Find where the given text appears and provide that cell's center as (x, y) coordinate. 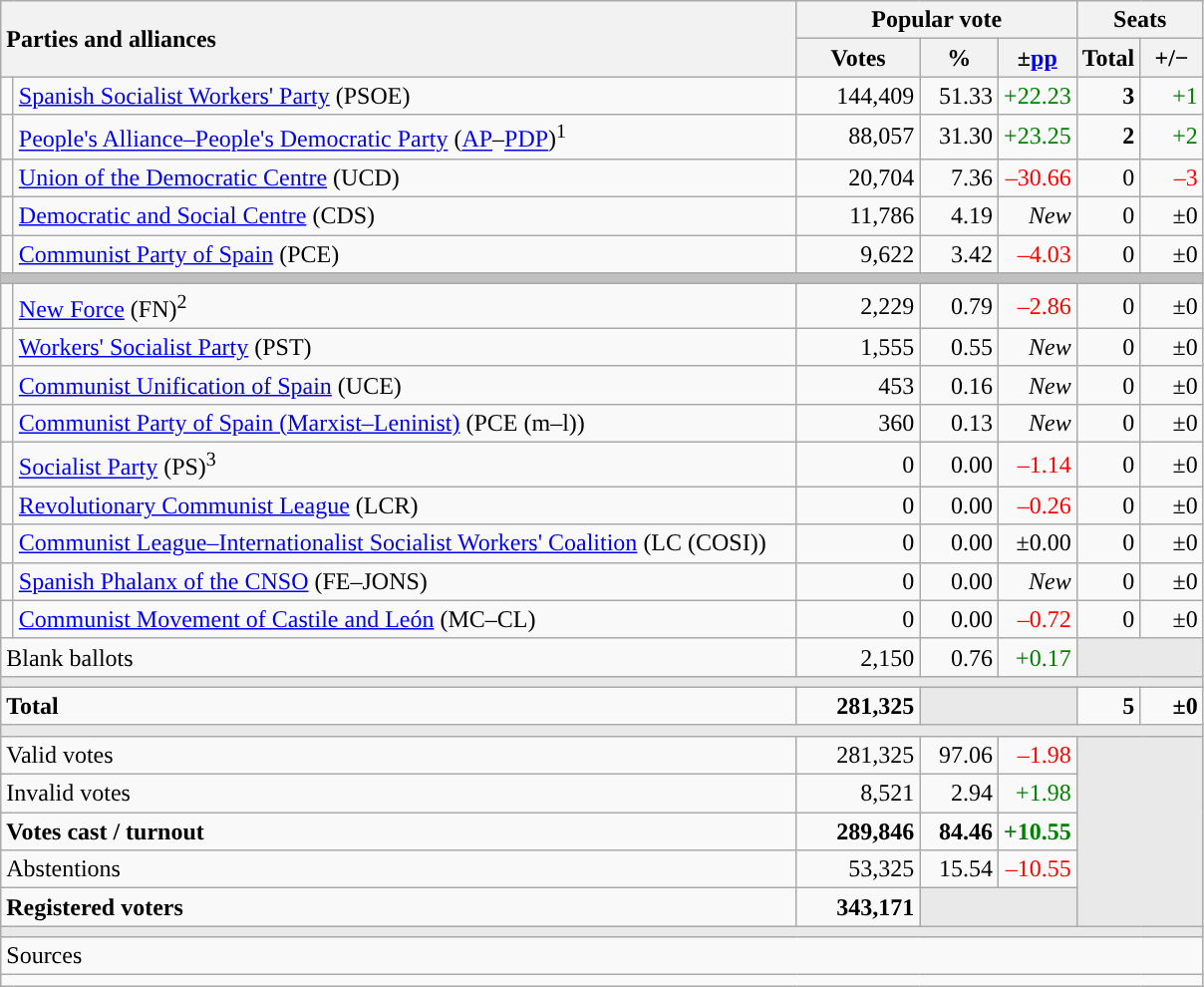
343,171 (858, 907)
+1.98 (1037, 794)
Blank ballots (399, 657)
88,057 (858, 138)
Registered voters (399, 907)
Communist Party of Spain (PCE) (405, 254)
+0.17 (1037, 657)
2.94 (959, 794)
+1 (1172, 96)
–3 (1172, 177)
144,409 (858, 96)
0.16 (959, 385)
–0.72 (1037, 619)
–4.03 (1037, 254)
Democratic and Social Centre (CDS) (405, 216)
Communist Movement of Castile and León (MC–CL) (405, 619)
% (959, 58)
New Force (FN)2 (405, 307)
97.06 (959, 756)
7.36 (959, 177)
Parties and alliances (399, 39)
31.30 (959, 138)
Abstentions (399, 869)
4.19 (959, 216)
Communist Unification of Spain (UCE) (405, 385)
11,786 (858, 216)
–30.66 (1037, 177)
0.76 (959, 657)
Seats (1140, 20)
±0.00 (1037, 543)
0.55 (959, 347)
3.42 (959, 254)
+/− (1172, 58)
–10.55 (1037, 869)
±pp (1037, 58)
84.46 (959, 831)
+23.25 (1037, 138)
+2 (1172, 138)
Spanish Socialist Workers' Party (PSOE) (405, 96)
Socialist Party (PS)3 (405, 465)
0.13 (959, 423)
20,704 (858, 177)
Votes (858, 58)
Communist Party of Spain (Marxist–Leninist) (PCE (m–l)) (405, 423)
Revolutionary Communist League (LCR) (405, 505)
1,555 (858, 347)
+22.23 (1037, 96)
–1.98 (1037, 756)
0.79 (959, 307)
Communist League–Internationalist Socialist Workers' Coalition (LC (COSI)) (405, 543)
2,229 (858, 307)
289,846 (858, 831)
Spanish Phalanx of the CNSO (FE–JONS) (405, 581)
–2.86 (1037, 307)
53,325 (858, 869)
2 (1108, 138)
Votes cast / turnout (399, 831)
Sources (602, 956)
8,521 (858, 794)
Valid votes (399, 756)
People's Alliance–People's Democratic Party (AP–PDP)1 (405, 138)
Popular vote (937, 20)
2,150 (858, 657)
15.54 (959, 869)
Invalid votes (399, 794)
Workers' Socialist Party (PST) (405, 347)
51.33 (959, 96)
5 (1108, 706)
–0.26 (1037, 505)
+10.55 (1037, 831)
–1.14 (1037, 465)
360 (858, 423)
453 (858, 385)
9,622 (858, 254)
Union of the Democratic Centre (UCD) (405, 177)
3 (1108, 96)
